Search for the cell housing the specified text and yield its [x, y] center coordinate. 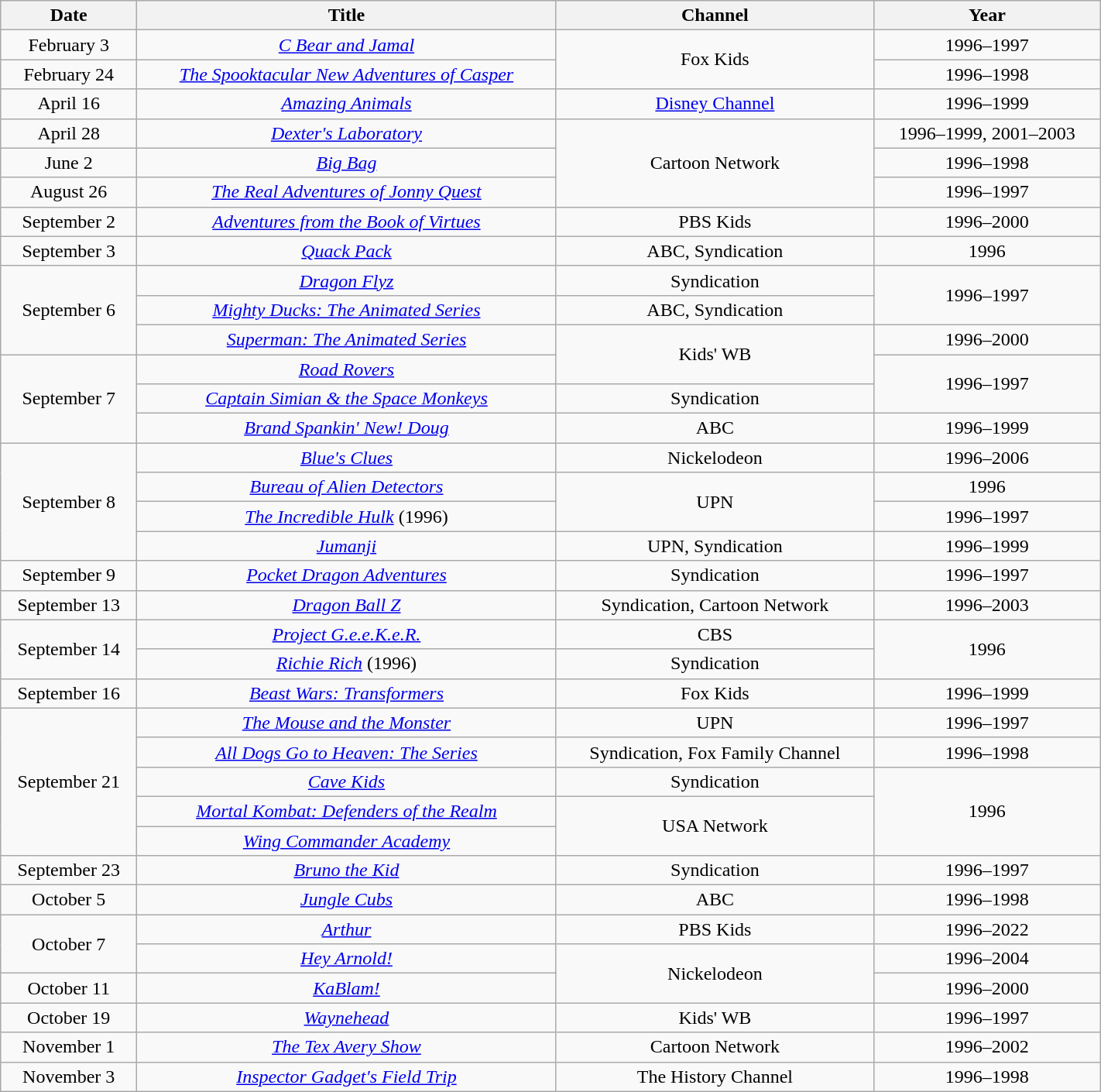
September 14 [69, 649]
The Mouse and the Monster [347, 723]
Jumanji [347, 546]
Title [347, 15]
Inspector Gadget's Field Trip [347, 1077]
C Bear and Jamal [347, 45]
The Spooktacular New Adventures of Casper [347, 74]
September 2 [69, 221]
Adventures from the Book of Virtues [347, 221]
The History Channel [715, 1077]
Waynehead [347, 1018]
September 6 [69, 310]
Year [986, 15]
September 16 [69, 693]
Hey Arnold! [347, 959]
Channel [715, 15]
1996–2004 [986, 959]
Dexter's Laboratory [347, 133]
February 24 [69, 74]
Superman: The Animated Series [347, 339]
1996–2022 [986, 929]
1996–1999, 2001–2003 [986, 133]
October 19 [69, 1018]
The Tex Avery Show [347, 1047]
The Real Adventures of Jonny Quest [347, 192]
November 3 [69, 1077]
November 1 [69, 1047]
Syndication, Fox Family Channel [715, 752]
September 8 [69, 502]
October 11 [69, 988]
Road Rovers [347, 369]
September 3 [69, 251]
Richie Rich (1996) [347, 664]
Dragon Ball Z [347, 605]
Arthur [347, 929]
1996–2002 [986, 1047]
KaBlam! [347, 988]
September 9 [69, 575]
Blue's Clues [347, 458]
CBS [715, 634]
Big Bag [347, 163]
Quack Pack [347, 251]
June 2 [69, 163]
October 5 [69, 900]
Bureau of Alien Detectors [347, 487]
1996–2006 [986, 458]
Disney Channel [715, 104]
Beast Wars: Transformers [347, 693]
USA Network [715, 826]
September 21 [69, 781]
The Incredible Hulk (1996) [347, 517]
All Dogs Go to Heaven: The Series [347, 752]
Mortal Kombat: Defenders of the Realm [347, 811]
April 28 [69, 133]
Amazing Animals [347, 104]
Project G.e.e.K.e.R. [347, 634]
September 23 [69, 871]
October 7 [69, 944]
Jungle Cubs [347, 900]
Syndication, Cartoon Network [715, 605]
Mighty Ducks: The Animated Series [347, 310]
Captain Simian & the Space Monkeys [347, 399]
Date [69, 15]
UPN, Syndication [715, 546]
Bruno the Kid [347, 871]
April 16 [69, 104]
Cave Kids [347, 781]
Brand Spankin' New! Doug [347, 428]
Dragon Flyz [347, 280]
September 7 [69, 399]
Pocket Dragon Adventures [347, 575]
February 3 [69, 45]
August 26 [69, 192]
1996–2003 [986, 605]
Wing Commander Academy [347, 840]
September 13 [69, 605]
